Find where the given text appears and provide that cell's center as (X, Y) coordinate. 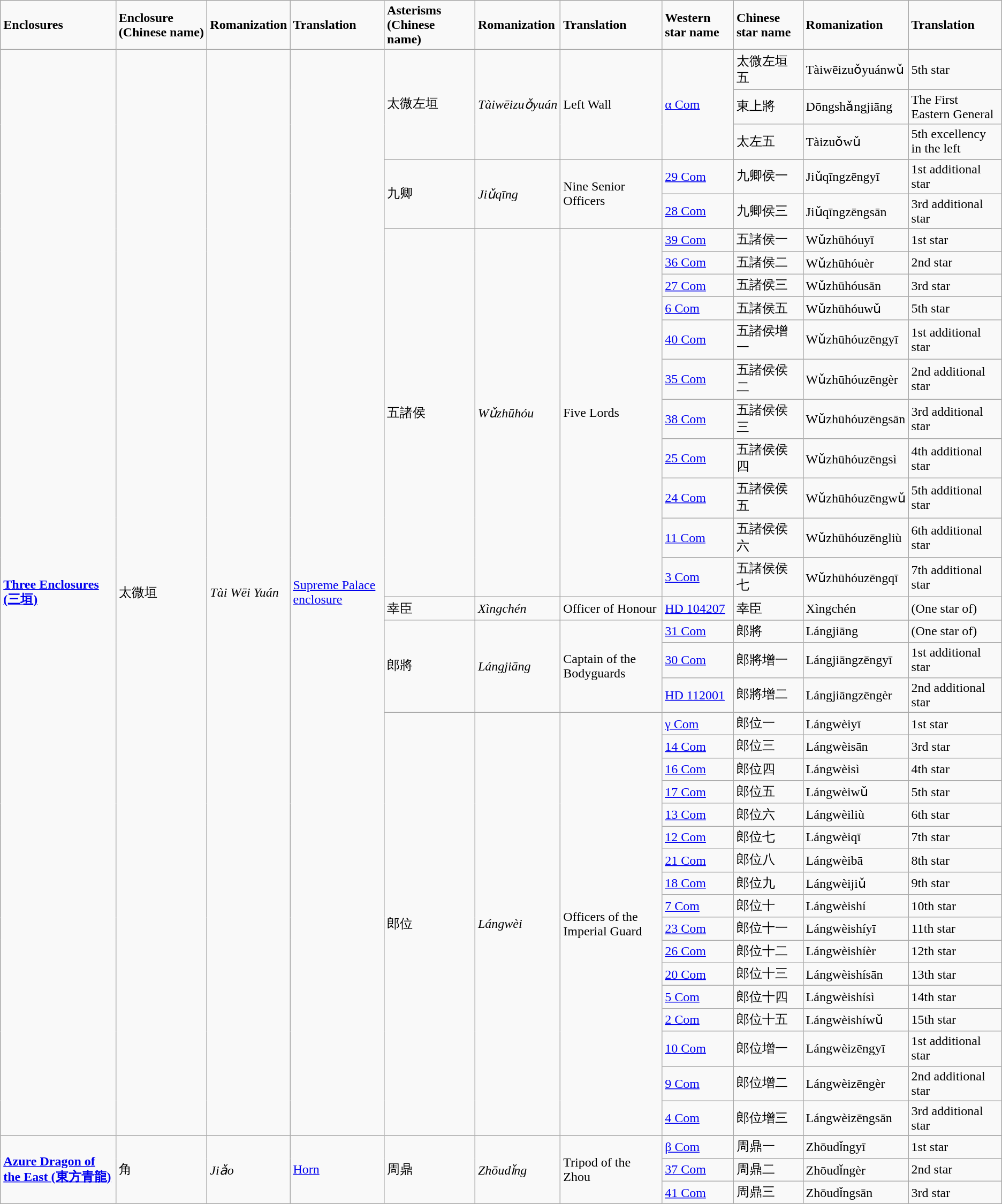
4th additional star (955, 459)
Wǔzhūhóuzēngliù (855, 538)
6th additional star (955, 538)
五諸侯 (430, 413)
Lángwèizēngèr (855, 1083)
39 Com (698, 240)
Zhōudǐngsān (855, 1192)
18 Com (698, 883)
10th star (955, 906)
Enclosures (58, 25)
Officer of Honour (611, 609)
郎位十一 (768, 929)
五諸侯一 (768, 240)
Wǔzhūhóuzēngyī (855, 339)
郎位十三 (768, 974)
Jiǎo (248, 1170)
五諸侯侯六 (768, 538)
Three Enclosures (三垣) (58, 593)
九卿 (430, 194)
九卿侯三 (768, 211)
Lángwèishíwǔ (855, 1020)
郎將增一 (768, 660)
37 Com (698, 1170)
郎位九 (768, 883)
郎位四 (768, 769)
12th star (955, 951)
Lángwèiyī (855, 723)
29 Com (698, 177)
20 Com (698, 974)
東上將 (768, 107)
Wǔzhūhóuzēngqī (855, 577)
21 Com (698, 860)
28 Com (698, 211)
五諸侯侯五 (768, 498)
五諸侯侯四 (768, 459)
郎位十二 (768, 951)
13 Com (698, 814)
Lángwèizēngsān (855, 1118)
11 Com (698, 538)
α Com (698, 104)
郎位七 (768, 838)
周鼎 (430, 1170)
12 Com (698, 838)
Enclosure (Chinese name) (162, 25)
Wǔzhūhóuzēngwǔ (855, 498)
Wǔzhūhóuzēngsān (855, 419)
郎位一 (768, 723)
Lángwèisān (855, 747)
Wǔzhūhóuyī (855, 240)
9th star (955, 883)
Captain of the Bodyguards (611, 666)
五諸侯侯七 (768, 577)
郎位六 (768, 814)
38 Com (698, 419)
Wǔzhūhóu (517, 413)
7th additional star (955, 577)
Western star name (698, 25)
γ Com (698, 723)
郎位十四 (768, 997)
太左五 (768, 141)
五諸侯侯三 (768, 419)
郎位增二 (768, 1083)
五諸侯三 (768, 286)
8th star (955, 860)
Wǔzhūhóuzēngsì (855, 459)
5th excellency in the left (955, 141)
角 (162, 1170)
郎將增二 (768, 695)
郎位三 (768, 747)
6 Com (698, 308)
14 Com (698, 747)
35 Com (698, 379)
Wǔzhūhóuèr (855, 263)
2 Com (698, 1020)
五諸侯增一 (768, 339)
郎位五 (768, 792)
Zhōudǐngyī (855, 1147)
Lángwèiliù (855, 814)
HD 112001 (698, 695)
Lángwèishísì (855, 997)
太微垣 (162, 593)
25 Com (698, 459)
周鼎三 (768, 1192)
Tàizuǒwǔ (855, 141)
Lángjiāngzēngyī (855, 660)
Lángwèishísān (855, 974)
5 Com (698, 997)
Lángwèizēngyī (855, 1049)
Wǔzhūhóuwǔ (855, 308)
Chinese star name (768, 25)
五諸侯五 (768, 308)
郎位八 (768, 860)
Lángwèibā (855, 860)
24 Com (698, 498)
Jiǔqīngzēngsān (855, 211)
Nine Senior Officers (611, 194)
7th star (955, 838)
九卿侯一 (768, 177)
Zhōudǐngèr (855, 1170)
Tài Wēi Yuán (248, 593)
10 Com (698, 1049)
13th star (955, 974)
HD 104207 (698, 609)
16 Com (698, 769)
Lángjiāngzēngèr (855, 695)
Lángwèisì (855, 769)
9 Com (698, 1083)
Lángwèishí (855, 906)
15th star (955, 1020)
6th star (955, 814)
太微左垣五 (768, 70)
26 Com (698, 951)
41 Com (698, 1192)
周鼎一 (768, 1147)
β Com (698, 1147)
郎位十 (768, 906)
23 Com (698, 929)
周鼎二 (768, 1170)
Lángwèiwǔ (855, 792)
郎位 (430, 924)
Tàiwēizuǒyuánwǔ (855, 70)
30 Com (698, 660)
4th star (955, 769)
Officers of the Imperial Guard (611, 924)
郎位增一 (768, 1049)
14th star (955, 997)
36 Com (698, 263)
郎位十五 (768, 1020)
五諸侯二 (768, 263)
Horn (337, 1170)
Tàiwēizuǒyuán (517, 104)
7 Com (698, 906)
Five Lords (611, 413)
4 Com (698, 1118)
3 Com (698, 577)
5th additional star (955, 498)
Dōngshǎngjiāng (855, 107)
Wǔzhūhóusān (855, 286)
40 Com (698, 339)
Lángwèiqī (855, 838)
Zhōudǐng (517, 1170)
Lángwèishíèr (855, 951)
Tripod of the Zhou (611, 1170)
太微左垣 (430, 104)
31 Com (698, 631)
Jiǔqīng (517, 194)
27 Com (698, 286)
五諸侯侯二 (768, 379)
Lángwèishíyī (855, 929)
Wǔzhūhóuzēngèr (855, 379)
Supreme Palace enclosure (337, 593)
郎位增三 (768, 1118)
Lángwèi (517, 924)
Jiǔqīngzēngyī (855, 177)
17 Com (698, 792)
Asterisms (Chinese name) (430, 25)
11th star (955, 929)
Lángwèijiǔ (855, 883)
Azure Dragon of the East (東方青龍) (58, 1170)
Left Wall (611, 104)
The First Eastern General (955, 107)
